Identify which cell holds the provided text, then report its [X, Y] central coordinate. 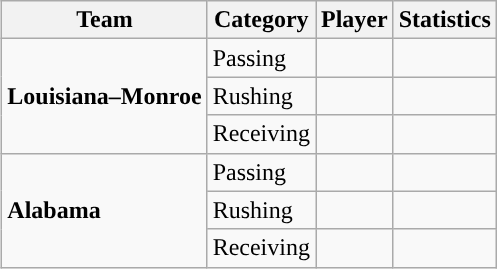
Team [104, 20]
Category [261, 20]
Alabama [104, 210]
Statistics [444, 20]
Louisiana–Monroe [104, 96]
Player [355, 20]
